Capture the cell that displays the provided text and extract its (X, Y) central coordinate. 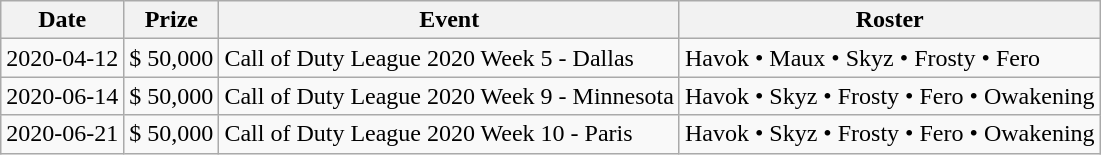
Roster (890, 20)
2020-06-21 (62, 134)
Prize (172, 20)
Call of Duty League 2020 Week 10 - Paris (450, 134)
Date (62, 20)
2020-06-14 (62, 96)
Call of Duty League 2020 Week 5 - Dallas (450, 58)
Havok • Maux • Skyz • Frosty • Fero (890, 58)
2020-04-12 (62, 58)
Call of Duty League 2020 Week 9 - Minnesota (450, 96)
Event (450, 20)
